Provide the (X, Y) coordinate of the cell's center where the given text is located.  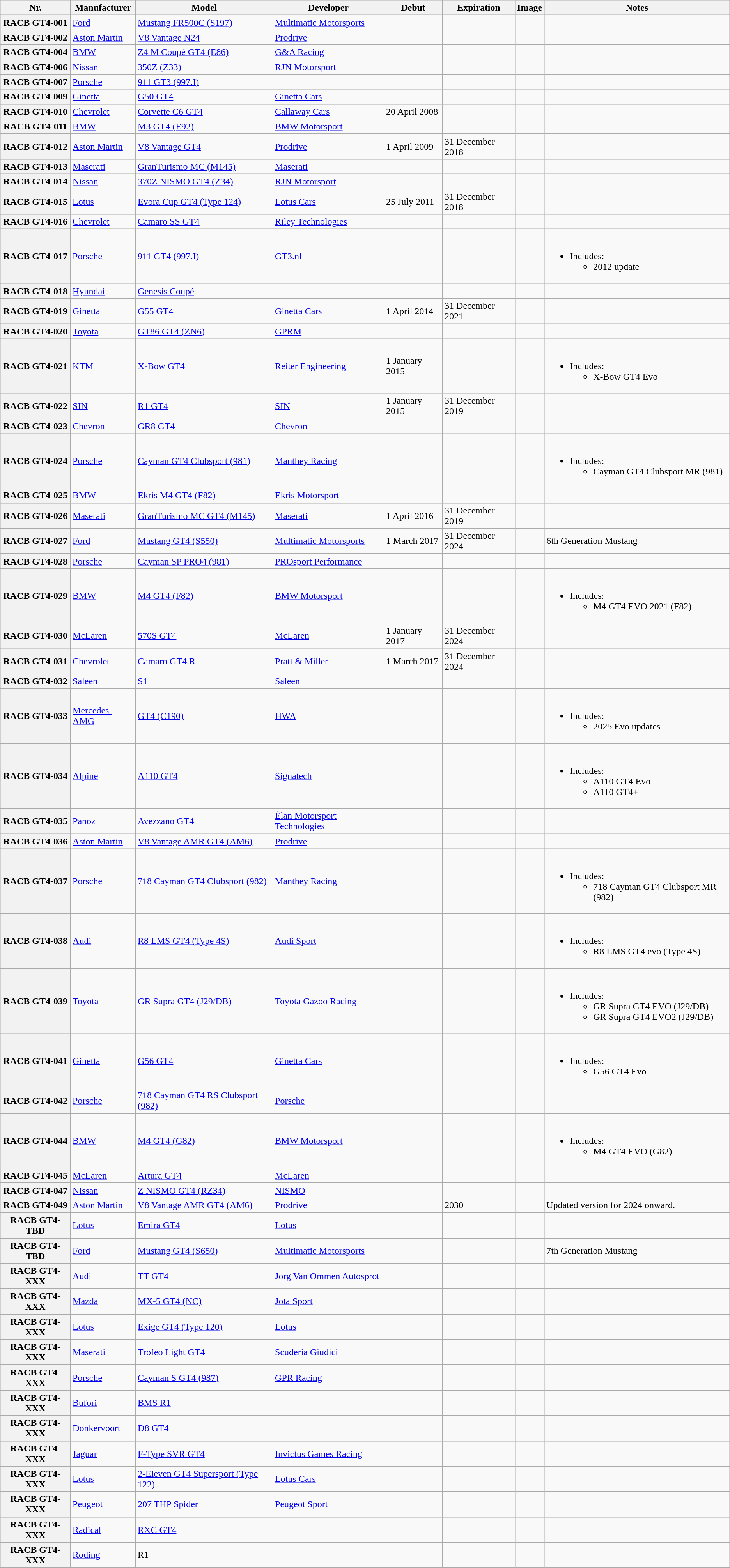
911 GT3 (997.I) (204, 82)
PROsport Performance (328, 561)
GPR Racing (328, 1378)
Genesis Coupé (204, 291)
Image (530, 8)
Mustang GT4 (S650) (204, 1251)
RACB GT4-030 (35, 635)
Audi Sport (328, 941)
RACB GT4-011 (35, 126)
20 April 2008 (413, 111)
718 Cayman GT4 RS Clubsport (982) (204, 1101)
31 December 2021 (479, 311)
MX-5 GT4 (NC) (204, 1301)
Avezzano GT4 (204, 821)
RACB GT4-006 (35, 67)
Includes:M4 GT4 EVO 2021 (F82) (637, 596)
Includes:A110 GT4 EvoA110 GT4+ (637, 776)
RACB GT4-009 (35, 97)
Alpine (103, 776)
R8 LMS GT4 (Type 4S) (204, 941)
GPRM (328, 331)
Riley Technologies (328, 222)
1 April 2009 (413, 147)
RACB GT4-033 (35, 716)
Ekris M4 GT4 (F82) (204, 496)
Jorg Van Ommen Autosprot (328, 1276)
GT3.nl (328, 257)
718 Cayman GT4 Clubsport (982) (204, 881)
V8 Vantage GT4 (204, 147)
Radical (103, 1530)
RACB GT4-032 (35, 681)
V8 Vantage N24 (204, 37)
Trofeo Light GT4 (204, 1352)
Invictus Games Racing (328, 1453)
RACB GT4-035 (35, 821)
RACB GT4-042 (35, 1101)
BMS R1 (204, 1403)
Cayman GT4 Clubsport (981) (204, 461)
GR8 GT4 (204, 426)
Z4 M Coupé GT4 (E86) (204, 52)
RACB GT4-007 (35, 82)
M4 GT4 (G82) (204, 1141)
Expiration (479, 8)
Mazda (103, 1301)
1 April 2014 (413, 311)
GT4 (C190) (204, 716)
Toyota Gazoo Racing (328, 1001)
G50 GT4 (204, 97)
Includes:2025 Evo updates (637, 716)
Debut (413, 8)
Jaguar (103, 1453)
KTM (103, 366)
GranTurismo MC (M145) (204, 166)
Roding (103, 1555)
Developer (328, 8)
Mustang FR500C (S197) (204, 23)
Scuderia Giudici (328, 1352)
Mercedes-AMG (103, 716)
2-Eleven GT4 Supersport (Type 122) (204, 1479)
Includes:GR Supra GT4 EVO (J29/DB)GR Supra GT4 EVO2 (J29/DB) (637, 1001)
Hyundai (103, 291)
Nr. (35, 8)
RACB GT4-019 (35, 311)
RACB GT4-045 (35, 1175)
RACB GT4-004 (35, 52)
570S GT4 (204, 635)
D8 GT4 (204, 1428)
RACB GT4-028 (35, 561)
RACB GT4-026 (35, 515)
RACB GT4-036 (35, 841)
RACB GT4-021 (35, 366)
RACB GT4-024 (35, 461)
Camaro GT4.R (204, 661)
Signatech (328, 776)
25 July 2011 (413, 201)
RACB GT4-031 (35, 661)
S1 (204, 681)
Includes:718 Cayman GT4 Clubsport MR (982) (637, 881)
Manufacturer (103, 8)
RACB GT4-037 (35, 881)
Includes:2012 update (637, 257)
207 THP Spider (204, 1504)
RACB GT4-015 (35, 201)
RACB GT4-034 (35, 776)
RACB GT4-002 (35, 37)
Cayman SP PRO4 (981) (204, 561)
Exige GT4 (Type 120) (204, 1327)
NISMO (328, 1190)
1 April 2016 (413, 515)
RACB GT4-029 (35, 596)
Pratt & Miller (328, 661)
RACB GT4-001 (35, 23)
RACB GT4-016 (35, 222)
Bufori (103, 1403)
6th Generation Mustang (637, 541)
Panoz (103, 821)
Corvette C6 GT4 (204, 111)
Donkervoort (103, 1428)
2030 (479, 1205)
F-Type SVR GT4 (204, 1453)
Cayman S GT4 (987) (204, 1378)
Mustang GT4 (S550) (204, 541)
Camaro SS GT4 (204, 222)
G56 GT4 (204, 1061)
RACB GT4-023 (35, 426)
GR Supra GT4 (J29/DB) (204, 1001)
Emira GT4 (204, 1225)
RACB GT4-014 (35, 181)
RACB GT4-038 (35, 941)
Model (204, 8)
911 GT4 (997.I) (204, 257)
TT GT4 (204, 1276)
M3 GT4 (E92) (204, 126)
Élan Motorsport Technologies (328, 821)
Includes:Cayman GT4 Clubsport MR (981) (637, 461)
RACB GT4-020 (35, 331)
R1 GT4 (204, 406)
350Z (Z33) (204, 67)
Reiter Engineering (328, 366)
M4 GT4 (F82) (204, 596)
370Z NISMO GT4 (Z34) (204, 181)
RACB GT4-044 (35, 1141)
RACB GT4-027 (35, 541)
A110 GT4 (204, 776)
RACB GT4-041 (35, 1061)
G55 GT4 (204, 311)
RACB GT4-025 (35, 496)
Notes (637, 8)
Jota Sport (328, 1301)
Includes:G56 GT4 Evo (637, 1061)
Z NISMO GT4 (RZ34) (204, 1190)
Callaway Cars (328, 111)
HWA (328, 716)
Ekris Motorsport (328, 496)
RACB GT4-039 (35, 1001)
RACB GT4-049 (35, 1205)
RACB GT4-012 (35, 147)
X-Bow GT4 (204, 366)
RACB GT4-013 (35, 166)
G&A Racing (328, 52)
Peugeot (103, 1504)
R1 (204, 1555)
Updated version for 2024 onward. (637, 1205)
RACB GT4-022 (35, 406)
RACB GT4-047 (35, 1190)
Evora Cup GT4 (Type 124) (204, 201)
Includes:M4 GT4 EVO (G82) (637, 1141)
Artura GT4 (204, 1175)
GT86 GT4 (ZN6) (204, 331)
RXC GT4 (204, 1530)
RACB GT4-010 (35, 111)
1 January 2017 (413, 635)
Peugeot Sport (328, 1504)
Includes:X-Bow GT4 Evo (637, 366)
GranTurismo MC GT4 (M145) (204, 515)
7th Generation Mustang (637, 1251)
RACB GT4-017 (35, 257)
RACB GT4-018 (35, 291)
Includes:R8 LMS GT4 evo (Type 4S) (637, 941)
